Extract the [X, Y] coordinate from the center of the cell holding the provided text.  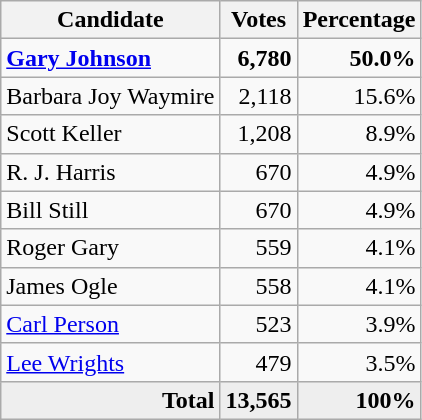
3.5% [359, 362]
15.6% [359, 96]
100% [359, 400]
8.9% [359, 134]
50.0% [359, 58]
Scott Keller [110, 134]
James Ogle [110, 286]
558 [258, 286]
3.9% [359, 324]
Votes [258, 20]
479 [258, 362]
523 [258, 324]
13,565 [258, 400]
Gary Johnson [110, 58]
1,208 [258, 134]
Percentage [359, 20]
2,118 [258, 96]
6,780 [258, 58]
559 [258, 248]
Bill Still [110, 210]
Total [110, 400]
Carl Person [110, 324]
R. J. Harris [110, 172]
Roger Gary [110, 248]
Candidate [110, 20]
Lee Wrights [110, 362]
Barbara Joy Waymire [110, 96]
